Scan for the cell matching the given text and deliver its [X, Y] coordinate at center. 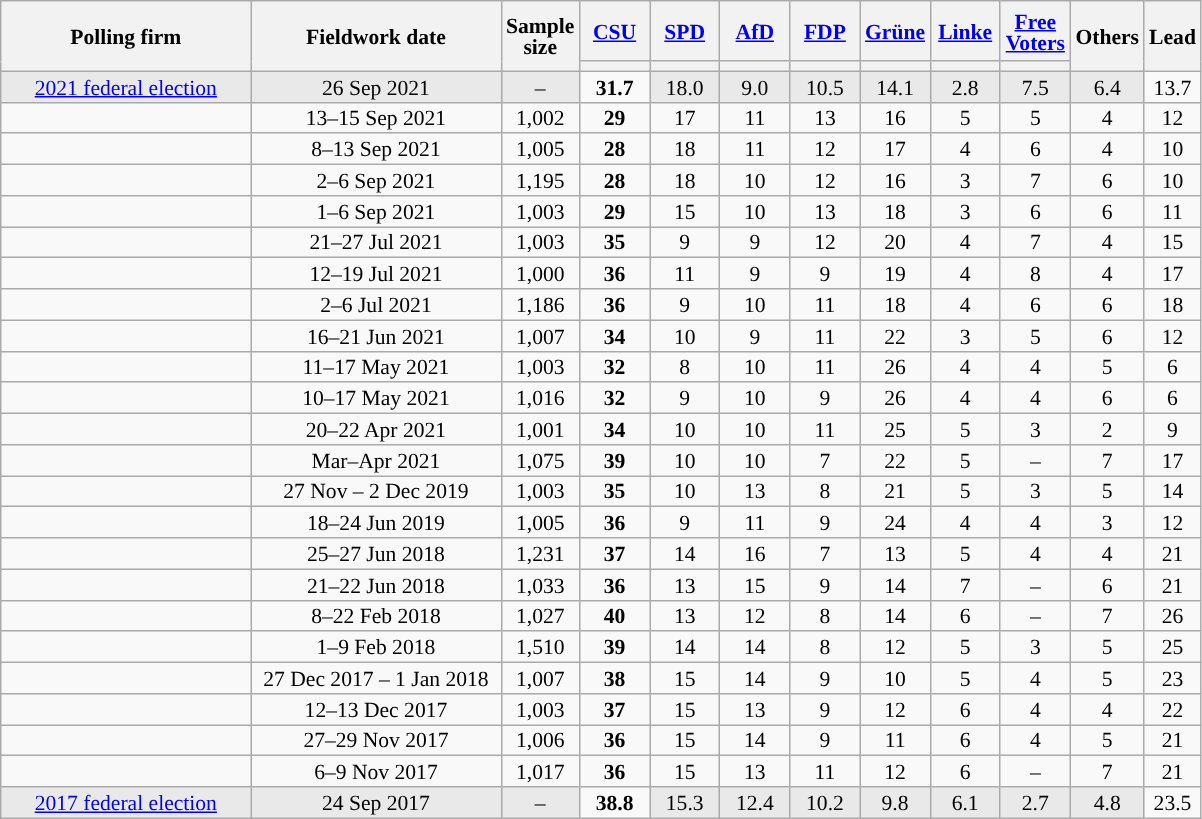
Grüne [895, 31]
24 [895, 522]
1,006 [540, 740]
9.0 [755, 86]
7.5 [1035, 86]
1,195 [540, 180]
10.5 [825, 86]
2.7 [1035, 802]
Lead [1172, 36]
1,000 [540, 274]
21–27 Jul 2021 [376, 242]
16–21 Jun 2021 [376, 336]
19 [895, 274]
6.4 [1107, 86]
FDP [825, 31]
1,016 [540, 398]
Samplesize [540, 36]
Linke [965, 31]
14.1 [895, 86]
9.8 [895, 802]
27–29 Nov 2017 [376, 740]
1,002 [540, 118]
Free Voters [1035, 31]
8–13 Sep 2021 [376, 150]
20 [895, 242]
27 Dec 2017 – 1 Jan 2018 [376, 678]
18.0 [685, 86]
23 [1172, 678]
Fieldwork date [376, 36]
15.3 [685, 802]
Mar–Apr 2021 [376, 460]
1,231 [540, 554]
1–9 Feb 2018 [376, 648]
38 [614, 678]
18–24 Jun 2019 [376, 522]
2–6 Sep 2021 [376, 180]
Polling firm [126, 36]
1,186 [540, 304]
4.8 [1107, 802]
27 Nov – 2 Dec 2019 [376, 492]
1,033 [540, 584]
1,017 [540, 772]
25–27 Jun 2018 [376, 554]
1,075 [540, 460]
1–6 Sep 2021 [376, 212]
AfD [755, 31]
38.8 [614, 802]
10–17 May 2021 [376, 398]
12.4 [755, 802]
2017 federal election [126, 802]
1,001 [540, 430]
Others [1107, 36]
CSU [614, 31]
10.2 [825, 802]
23.5 [1172, 802]
6.1 [965, 802]
1,510 [540, 648]
21–22 Jun 2018 [376, 584]
40 [614, 616]
1,027 [540, 616]
6–9 Nov 2017 [376, 772]
26 Sep 2021 [376, 86]
24 Sep 2017 [376, 802]
2–6 Jul 2021 [376, 304]
8–22 Feb 2018 [376, 616]
2021 federal election [126, 86]
20–22 Apr 2021 [376, 430]
13–15 Sep 2021 [376, 118]
11–17 May 2021 [376, 366]
SPD [685, 31]
2 [1107, 430]
13.7 [1172, 86]
12–19 Jul 2021 [376, 274]
12–13 Dec 2017 [376, 710]
2.8 [965, 86]
31.7 [614, 86]
